Identify which cell holds the provided text, then report its [X, Y] central coordinate. 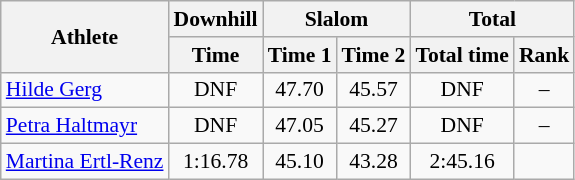
Hilde Gerg [85, 90]
45.10 [300, 162]
Slalom [337, 19]
Time 2 [374, 55]
2:45.16 [462, 162]
45.57 [374, 90]
Time [216, 55]
Rank [544, 55]
Time 1 [300, 55]
1:16.78 [216, 162]
Athlete [85, 36]
47.05 [300, 126]
45.27 [374, 126]
43.28 [374, 162]
Downhill [216, 19]
Total [492, 19]
Petra Haltmayr [85, 126]
47.70 [300, 90]
Martina Ertl-Renz [85, 162]
Total time [462, 55]
